Provide the (X, Y) coordinate of the cell's center where the given text is located.  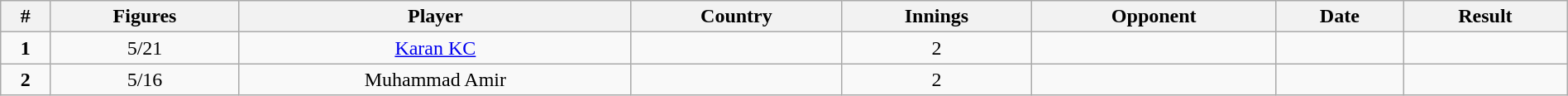
Date (1340, 17)
Figures (146, 17)
Opponent (1154, 17)
# (26, 17)
5/21 (146, 48)
Result (1485, 17)
Country (736, 17)
5/16 (146, 79)
Player (435, 17)
Muhammad Amir (435, 79)
1 (26, 48)
Karan KC (435, 48)
Innings (936, 17)
